Return [x, y] of the center of cell containing provided text 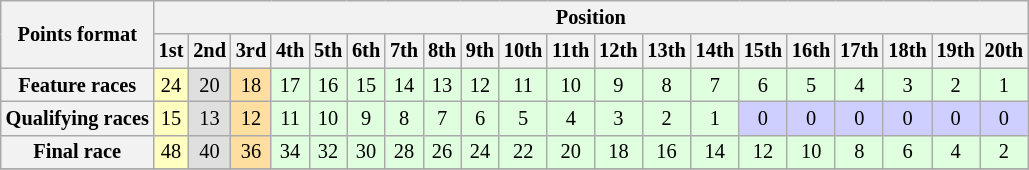
26 [442, 152]
2nd [210, 51]
5th [328, 51]
22 [523, 152]
17th [859, 51]
17 [290, 85]
7th [404, 51]
16th [811, 51]
48 [172, 152]
36 [251, 152]
28 [404, 152]
4th [290, 51]
32 [328, 152]
Qualifying races [78, 118]
30 [366, 152]
34 [290, 152]
Feature races [78, 85]
8th [442, 51]
1st [172, 51]
14th [715, 51]
40 [210, 152]
19th [956, 51]
3rd [251, 51]
10th [523, 51]
15th [763, 51]
Position [591, 17]
13th [666, 51]
11th [570, 51]
Final race [78, 152]
Points format [78, 34]
9th [480, 51]
12th [618, 51]
18th [907, 51]
6th [366, 51]
20th [1004, 51]
